Provide the [x, y] coordinate of the cell's center where the given text is located.  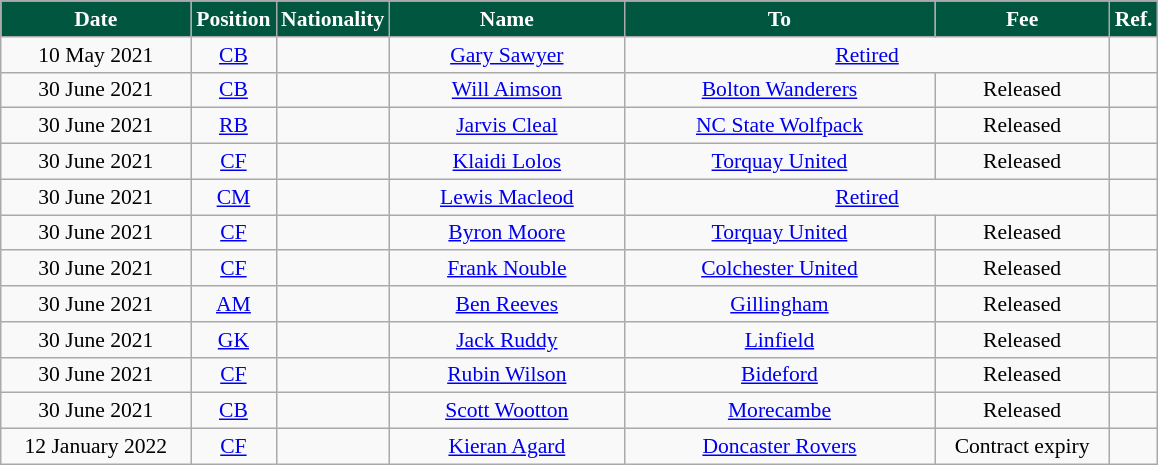
Will Aimson [506, 90]
NC State Wolfpack [779, 126]
Date [96, 19]
10 May 2021 [96, 55]
Name [506, 19]
Jarvis Cleal [506, 126]
To [779, 19]
Scott Wootton [506, 411]
Nationality [332, 19]
Bolton Wanderers [779, 90]
Kieran Agard [506, 447]
Colchester United [779, 269]
Gary Sawyer [506, 55]
Lewis Macleod [506, 197]
Ben Reeves [506, 304]
Rubin Wilson [506, 375]
Bideford [779, 375]
Byron Moore [506, 233]
Fee [1022, 19]
Jack Ruddy [506, 340]
Klaidi Lolos [506, 162]
CM [234, 197]
Position [234, 19]
Morecambe [779, 411]
Ref. [1134, 19]
Frank Nouble [506, 269]
Contract expiry [1022, 447]
Linfield [779, 340]
AM [234, 304]
Gillingham [779, 304]
GK [234, 340]
RB [234, 126]
Doncaster Rovers [779, 447]
12 January 2022 [96, 447]
